Capture the cell that displays the provided text and extract its [X, Y] central coordinate. 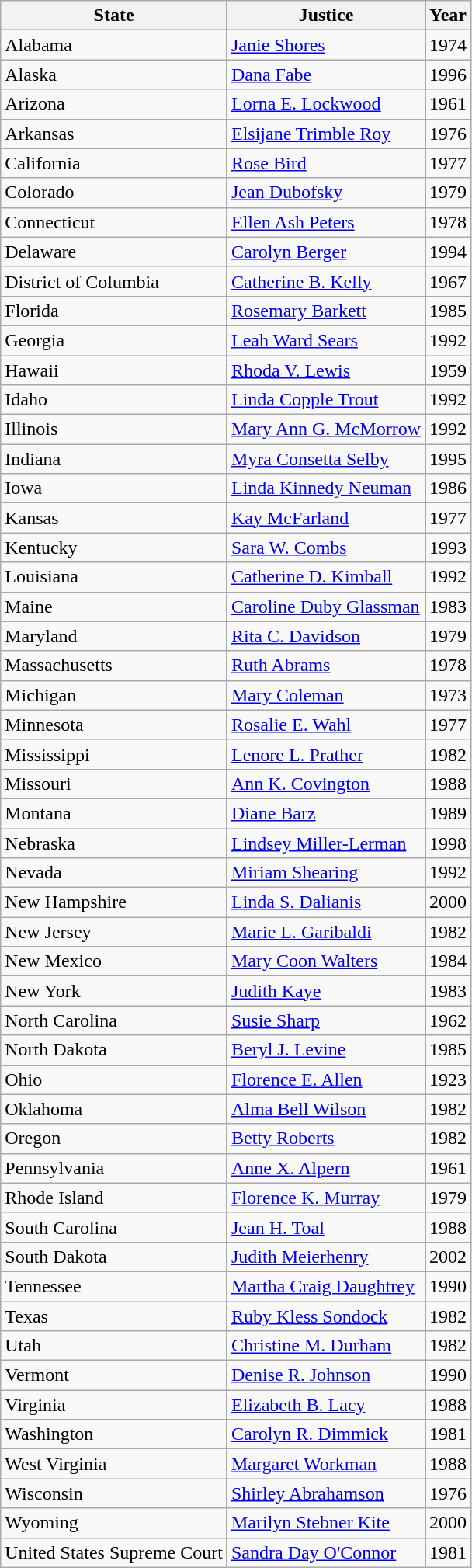
Tennessee [114, 1286]
Catherine D. Kimball [326, 577]
Ellen Ash Peters [326, 222]
Ann K. Covington [326, 784]
New Mexico [114, 961]
South Carolina [114, 1227]
Oregon [114, 1139]
Connecticut [114, 222]
Kentucky [114, 548]
1959 [449, 370]
Carolyn Berger [326, 252]
Georgia [114, 340]
Carolyn R. Dimmick [326, 1434]
Maryland [114, 636]
Lorna E. Lockwood [326, 104]
Arkansas [114, 134]
Mary Coleman [326, 695]
Elizabeth B. Lacy [326, 1405]
Rhode Island [114, 1198]
Martha Craig Daughtrey [326, 1286]
Pennsylvania [114, 1168]
1998 [449, 843]
1996 [449, 75]
Idaho [114, 400]
Anne X. Alpern [326, 1168]
Lenore L. Prather [326, 754]
Miriam Shearing [326, 873]
Nebraska [114, 843]
Judith Meierhenry [326, 1257]
Wyoming [114, 1523]
Alma Bell Wilson [326, 1109]
Denise R. Johnson [326, 1375]
1973 [449, 695]
Virginia [114, 1405]
United States Supreme Court [114, 1552]
2002 [449, 1257]
North Carolina [114, 1020]
Florence E. Allen [326, 1080]
Dana Fabe [326, 75]
Mississippi [114, 754]
1994 [449, 252]
Oklahoma [114, 1109]
Mary Ann G. McMorrow [326, 429]
Colorado [114, 193]
Michigan [114, 695]
New Hampshire [114, 902]
Rosemary Barkett [326, 311]
Utah [114, 1346]
Beryl J. Levine [326, 1050]
District of Columbia [114, 281]
Judith Kaye [326, 991]
Arizona [114, 104]
North Dakota [114, 1050]
Myra Consetta Selby [326, 459]
Iowa [114, 488]
1974 [449, 45]
Missouri [114, 784]
Leah Ward Sears [326, 340]
Jean H. Toal [326, 1227]
Susie Sharp [326, 1020]
Diane Barz [326, 813]
1993 [449, 548]
Illinois [114, 429]
South Dakota [114, 1257]
Christine M. Durham [326, 1346]
Jean Dubofsky [326, 193]
Alaska [114, 75]
Margaret Workman [326, 1464]
Louisiana [114, 577]
Hawaii [114, 370]
Ohio [114, 1080]
Linda Copple Trout [326, 400]
Lindsey Miller-Lerman [326, 843]
Catherine B. Kelly [326, 281]
1923 [449, 1080]
California [114, 163]
Minnesota [114, 725]
Elsijane Trimble Roy [326, 134]
1984 [449, 961]
Texas [114, 1316]
1995 [449, 459]
Sandra Day O'Connor [326, 1552]
Sara W. Combs [326, 548]
Maine [114, 607]
State [114, 16]
Marie L. Garibaldi [326, 932]
1989 [449, 813]
Indiana [114, 459]
Mary Coon Walters [326, 961]
Rita C. Davidson [326, 636]
Linda Kinnedy Neuman [326, 488]
Florida [114, 311]
Alabama [114, 45]
Massachusetts [114, 666]
Rhoda V. Lewis [326, 370]
Janie Shores [326, 45]
1962 [449, 1020]
1967 [449, 281]
Delaware [114, 252]
Rosalie E. Wahl [326, 725]
Linda S. Dalianis [326, 902]
Washington [114, 1434]
Kansas [114, 518]
Rose Bird [326, 163]
Ruth Abrams [326, 666]
Year [449, 16]
Betty Roberts [326, 1139]
Justice [326, 16]
Caroline Duby Glassman [326, 607]
New Jersey [114, 932]
Wisconsin [114, 1493]
Kay McFarland [326, 518]
Ruby Kless Sondock [326, 1316]
Shirley Abrahamson [326, 1493]
West Virginia [114, 1464]
Florence K. Murray [326, 1198]
Nevada [114, 873]
1986 [449, 488]
Vermont [114, 1375]
Montana [114, 813]
New York [114, 991]
Marilyn Stebner Kite [326, 1523]
